Scan for the cell matching the given text and deliver its [x, y] coordinate at center. 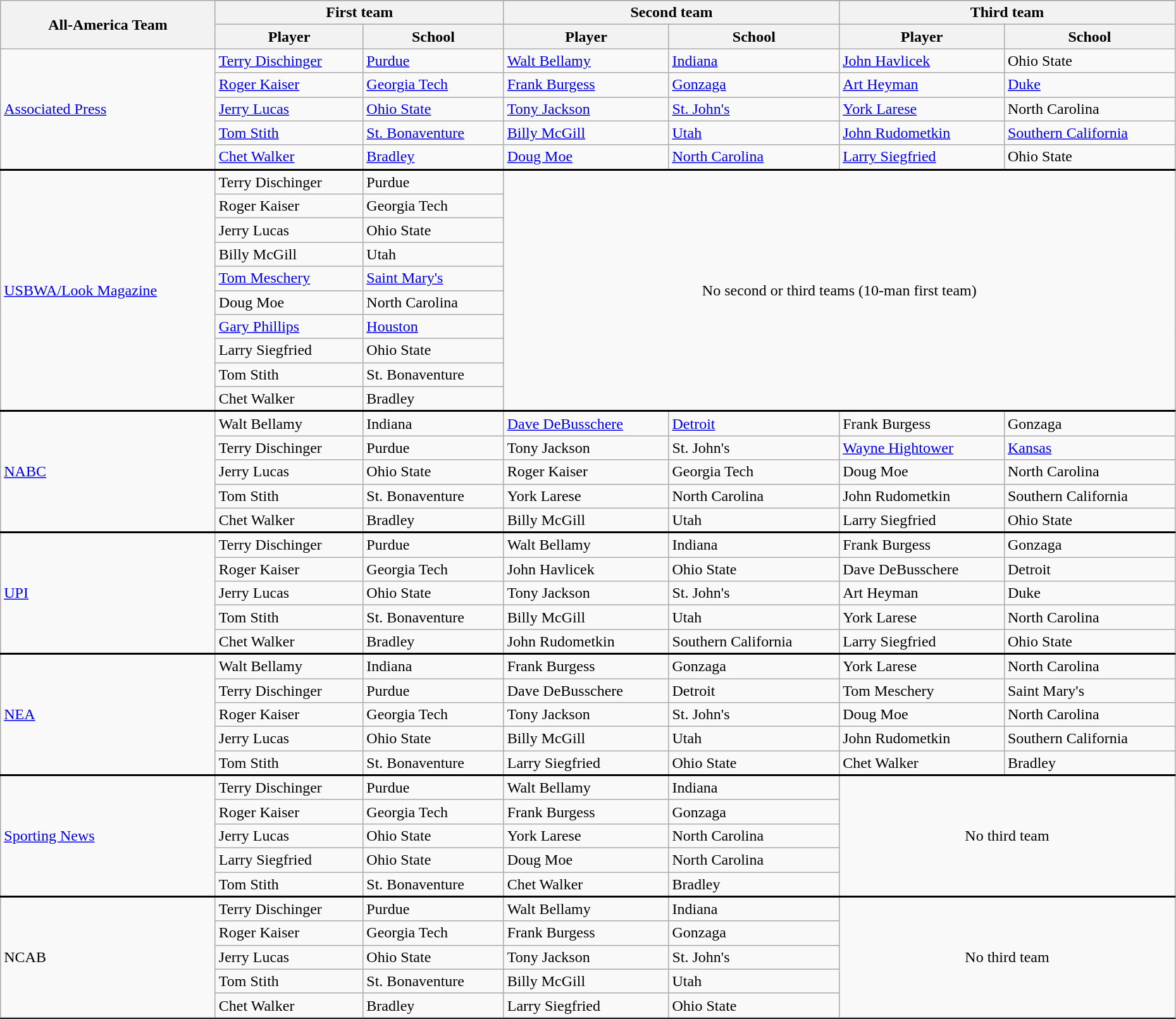
Sporting News [108, 836]
NEA [108, 715]
Wayne Hightower [922, 448]
Second team [672, 13]
Third team [1007, 13]
NCAB [108, 957]
UPI [108, 593]
Gary Phillips [289, 326]
Houston [433, 326]
NABC [108, 472]
No second or third teams (10-man first team) [839, 290]
All-America Team [108, 25]
Associated Press [108, 109]
First team [359, 13]
USBWA/Look Magazine [108, 290]
Kansas [1089, 448]
